Return [X, Y] of the center of cell containing provided text 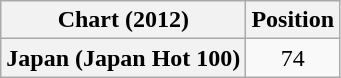
74 [293, 58]
Chart (2012) [124, 20]
Position [293, 20]
Japan (Japan Hot 100) [124, 58]
